Pinpoint the cell where the given text exists, returning its [X, Y] midpoint coordinate. 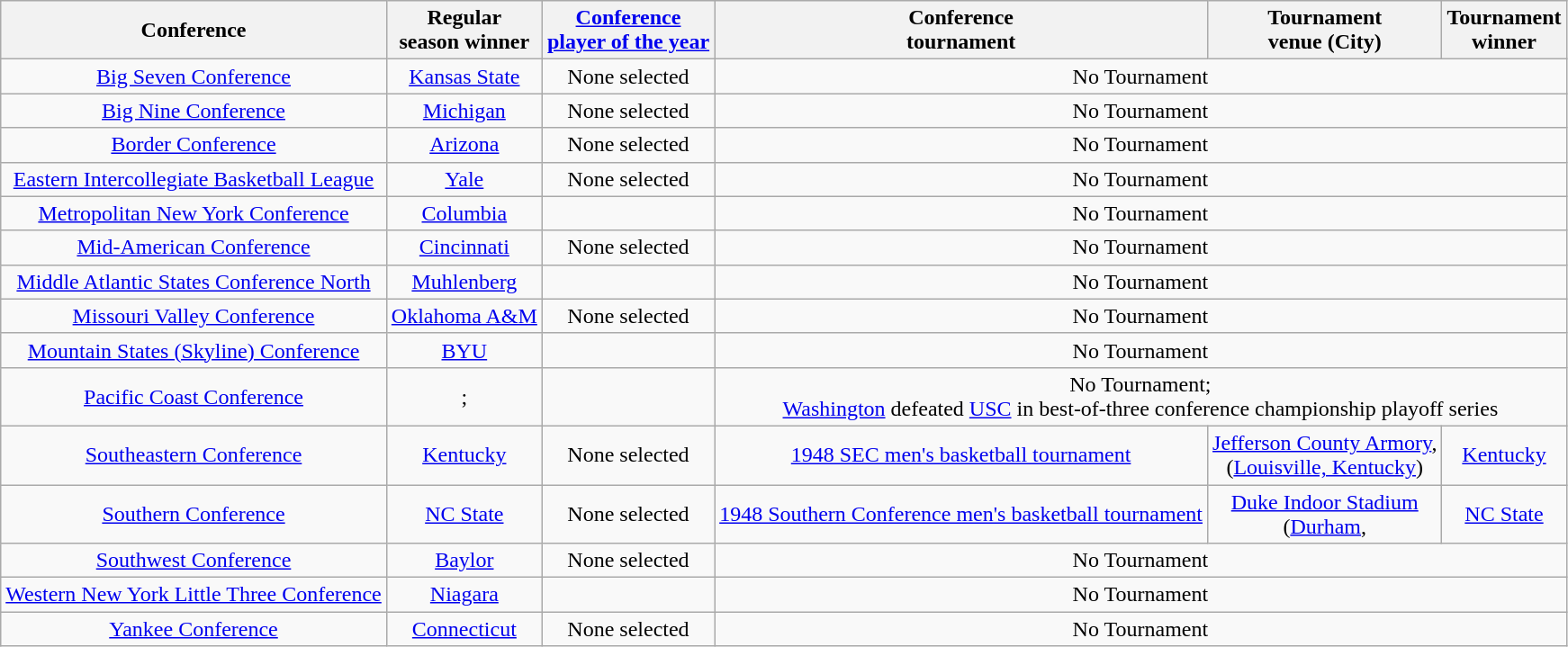
Yankee Conference [194, 629]
Conference [194, 31]
BYU [464, 350]
Southwest Conference [194, 561]
Big Nine Conference [194, 111]
Oklahoma A&M [464, 316]
Southern Conference [194, 513]
Conference player of the year [628, 31]
Baylor [464, 561]
Middle Atlantic States Conference North [194, 282]
Big Seven Conference [194, 76]
Kansas State [464, 76]
1948 Southern Conference men's basketball tournament [961, 513]
Jefferson County Armory,(Louisville, Kentucky) [1325, 455]
Southeastern Conference [194, 455]
Mountain States (Skyline) Conference [194, 350]
Connecticut [464, 629]
Conference tournament [961, 31]
Yale [464, 179]
Metropolitan New York Conference [194, 213]
Pacific Coast Conference [194, 396]
; [464, 396]
Cincinnati [464, 247]
Duke Indoor Stadium(Durham, [1325, 513]
Mid-American Conference [194, 247]
Western New York Little Three Conference [194, 595]
Columbia [464, 213]
Arizona [464, 145]
Eastern Intercollegiate Basketball League [194, 179]
Niagara [464, 595]
Regular season winner [464, 31]
Michigan [464, 111]
No Tournament;Washington defeated USC in best-of-three conference championship playoff series [1141, 396]
Tournament winner [1504, 31]
1948 SEC men's basketball tournament [961, 455]
Muhlenberg [464, 282]
Tournament venue (City) [1325, 31]
Missouri Valley Conference [194, 316]
Border Conference [194, 145]
